Capture the cell that displays the provided text and extract its [X, Y] central coordinate. 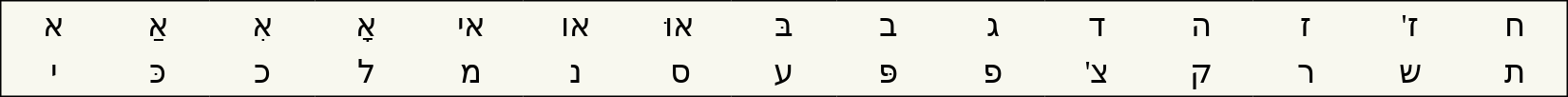
כ [262, 72]
ד [1097, 25]
ש [1410, 72]
ע [784, 72]
ז [1306, 25]
ס [679, 72]
אָ [367, 25]
אוּ [679, 25]
ג [993, 25]
נ [575, 72]
מ [471, 72]
אִ [262, 25]
א [53, 25]
ל [367, 72]
פּ [889, 72]
אי [471, 25]
או [575, 25]
כּ [158, 72]
בּ [784, 25]
'צ [1097, 72]
ק [1201, 72]
ר [1306, 72]
י [53, 72]
אַ [158, 25]
ח [1515, 25]
ה [1201, 25]
'ז [1410, 25]
ב [889, 25]
ת [1515, 72]
פ [993, 72]
